Search for the cell housing the specified text and yield its [x, y] center coordinate. 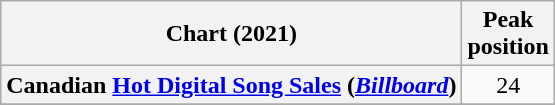
24 [508, 85]
Peakposition [508, 34]
Canadian Hot Digital Song Sales (Billboard) [232, 85]
Chart (2021) [232, 34]
